For the text-containing cell, return its midpoint in [x, y] coordinate format. 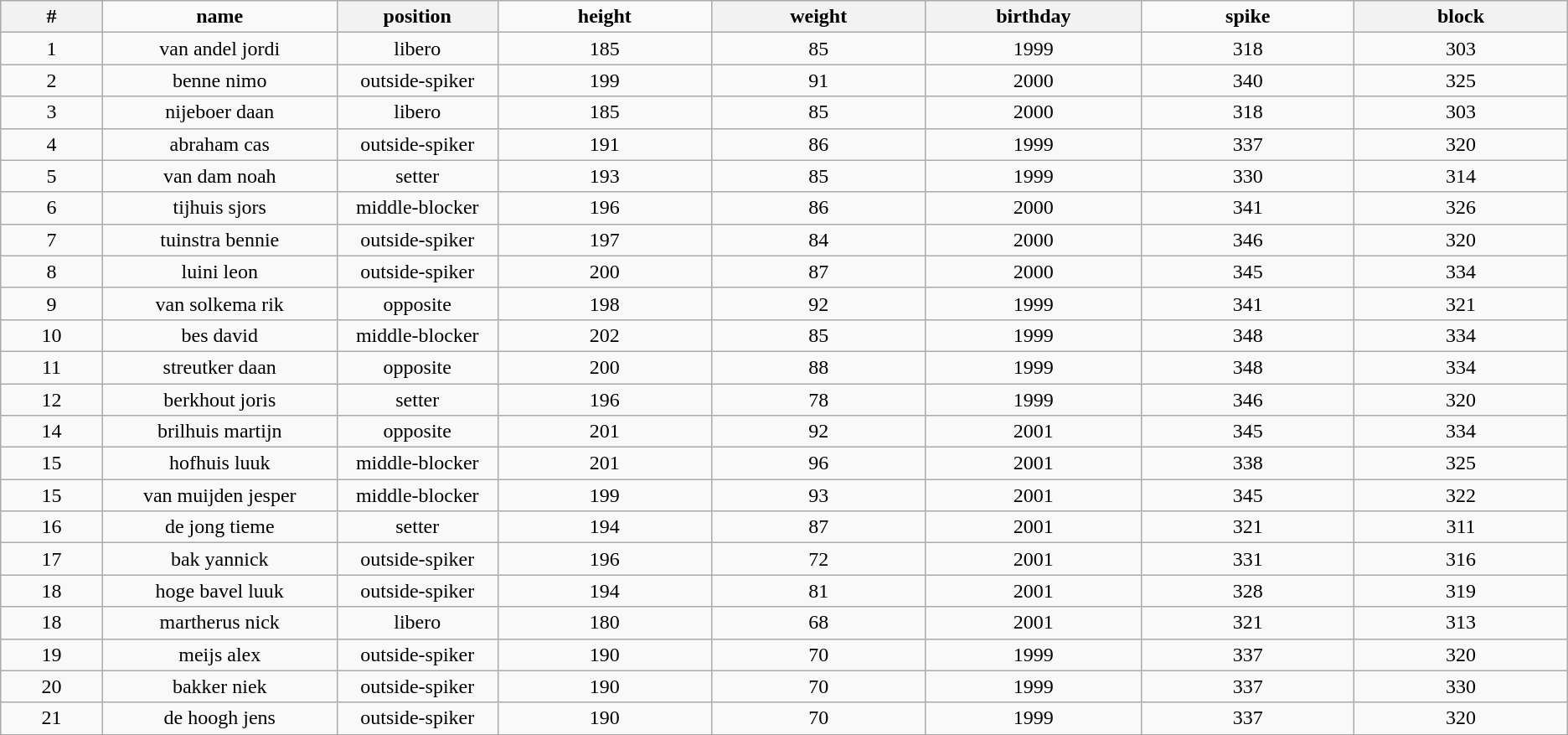
tijhuis sjors [219, 208]
brilhuis martijn [219, 432]
81 [818, 591]
91 [818, 80]
streutker daan [219, 367]
20 [52, 686]
197 [605, 240]
position [417, 17]
9 [52, 303]
4 [52, 144]
van dam noah [219, 176]
height [605, 17]
314 [1461, 176]
16 [52, 527]
benne nimo [219, 80]
68 [818, 623]
340 [1248, 80]
# [52, 17]
78 [818, 400]
338 [1248, 463]
van solkema rik [219, 303]
93 [818, 495]
weight [818, 17]
193 [605, 176]
191 [605, 144]
meijs alex [219, 655]
319 [1461, 591]
10 [52, 335]
5 [52, 176]
birthday [1034, 17]
van muijden jesper [219, 495]
martherus nick [219, 623]
de hoogh jens [219, 718]
de jong tieme [219, 527]
17 [52, 559]
19 [52, 655]
nijeboer daan [219, 112]
14 [52, 432]
bakker niek [219, 686]
name [219, 17]
spike [1248, 17]
7 [52, 240]
11 [52, 367]
bak yannick [219, 559]
21 [52, 718]
311 [1461, 527]
331 [1248, 559]
313 [1461, 623]
180 [605, 623]
hoge bavel luuk [219, 591]
202 [605, 335]
8 [52, 272]
3 [52, 112]
2 [52, 80]
bes david [219, 335]
van andel jordi [219, 49]
316 [1461, 559]
berkhout joris [219, 400]
328 [1248, 591]
tuinstra bennie [219, 240]
96 [818, 463]
88 [818, 367]
hofhuis luuk [219, 463]
72 [818, 559]
84 [818, 240]
326 [1461, 208]
322 [1461, 495]
1 [52, 49]
12 [52, 400]
luini leon [219, 272]
block [1461, 17]
abraham cas [219, 144]
198 [605, 303]
6 [52, 208]
